Provide the (X, Y) coordinate of the cell's center where the given text is located.  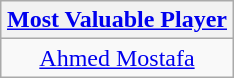
Most Valuable Player (116, 20)
Ahmed Mostafa (116, 58)
